Extract the (X, Y) coordinate from the center of the cell holding the provided text.  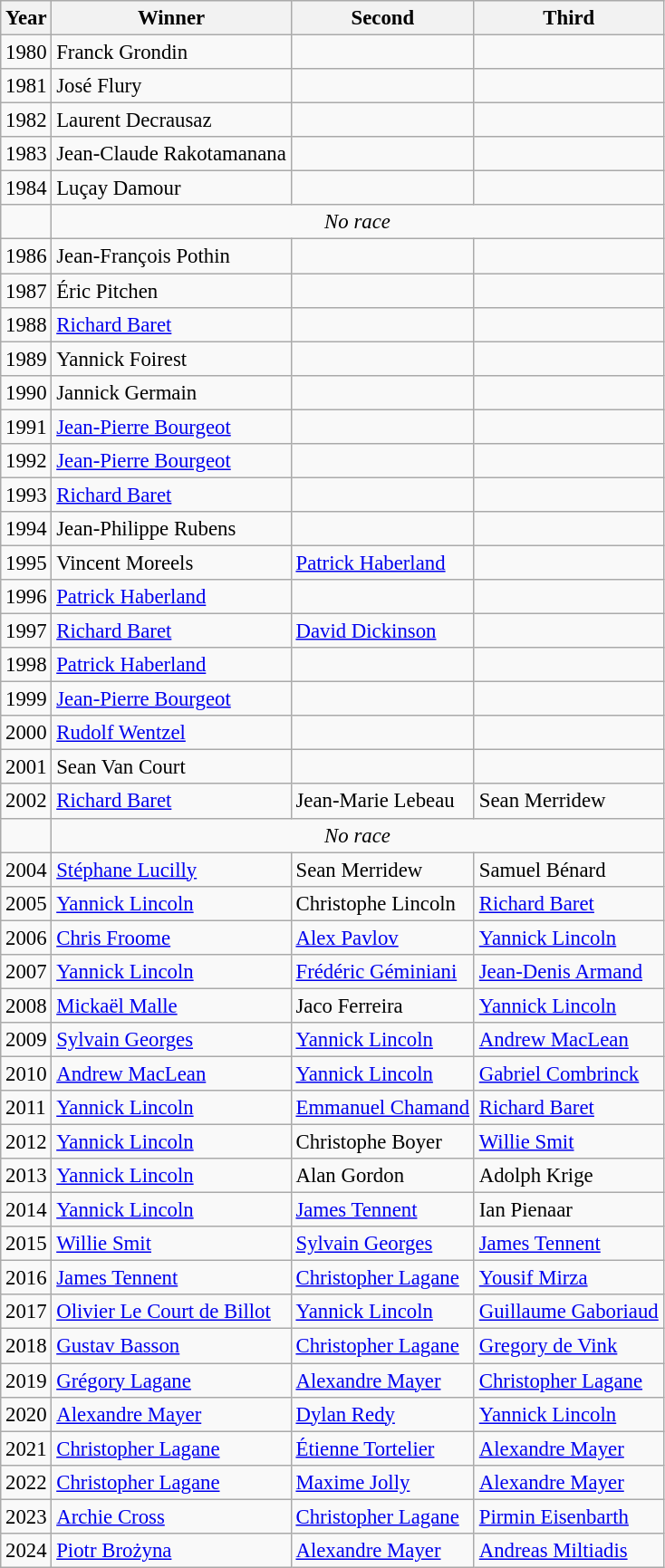
Rudolf Wentzel (171, 733)
1986 (26, 256)
2013 (26, 1176)
Andreas Miltiadis (569, 1551)
Alex Pavlov (382, 938)
2005 (26, 903)
Laurent Decrausaz (171, 120)
2006 (26, 938)
1999 (26, 699)
Olivier Le Court de Billot (171, 1313)
2020 (26, 1414)
2011 (26, 1108)
1987 (26, 291)
Adolph Krige (569, 1176)
Yannick Foirest (171, 359)
Third (569, 18)
2001 (26, 767)
Chris Froome (171, 938)
2014 (26, 1210)
Samuel Bénard (569, 870)
2017 (26, 1313)
1992 (26, 461)
2024 (26, 1551)
2022 (26, 1482)
Gabriel Combrinck (569, 1073)
David Dickinson (382, 631)
Dylan Redy (382, 1414)
1988 (26, 324)
José Flury (171, 86)
2019 (26, 1380)
Christophe Lincoln (382, 903)
Piotr Brożyna (171, 1551)
Vincent Moreels (171, 563)
1981 (26, 86)
Archie Cross (171, 1516)
Yousif Mirza (569, 1278)
Luçay Damour (171, 188)
1995 (26, 563)
1982 (26, 120)
Pirmin Eisenbarth (569, 1516)
Mickaël Malle (171, 1005)
2015 (26, 1244)
2002 (26, 802)
1996 (26, 597)
1990 (26, 392)
Gregory de Vink (569, 1346)
Franck Grondin (171, 53)
Second (382, 18)
1984 (26, 188)
Jean-Claude Rakotamanana (171, 154)
1994 (26, 529)
2023 (26, 1516)
Gustav Basson (171, 1346)
2021 (26, 1448)
2007 (26, 972)
Jean-François Pothin (171, 256)
Ian Pienaar (569, 1210)
1998 (26, 665)
2004 (26, 870)
Stéphane Lucilly (171, 870)
Alan Gordon (382, 1176)
Winner (171, 18)
Jean-Philippe Rubens (171, 529)
2018 (26, 1346)
1991 (26, 427)
1983 (26, 154)
Emmanuel Chamand (382, 1108)
Sean Van Court (171, 767)
2009 (26, 1040)
Jean-Marie Lebeau (382, 802)
Christophe Boyer (382, 1142)
Jannick Germain (171, 392)
1993 (26, 495)
Year (26, 18)
1997 (26, 631)
2010 (26, 1073)
Grégory Lagane (171, 1380)
2016 (26, 1278)
1989 (26, 359)
Étienne Tortelier (382, 1448)
2012 (26, 1142)
2000 (26, 733)
1980 (26, 53)
Maxime Jolly (382, 1482)
2008 (26, 1005)
Frédéric Géminiani (382, 972)
Jean-Denis Armand (569, 972)
Guillaume Gaboriaud (569, 1313)
Jaco Ferreira (382, 1005)
Éric Pitchen (171, 291)
